Capture the cell that displays the provided text and extract its [X, Y] central coordinate. 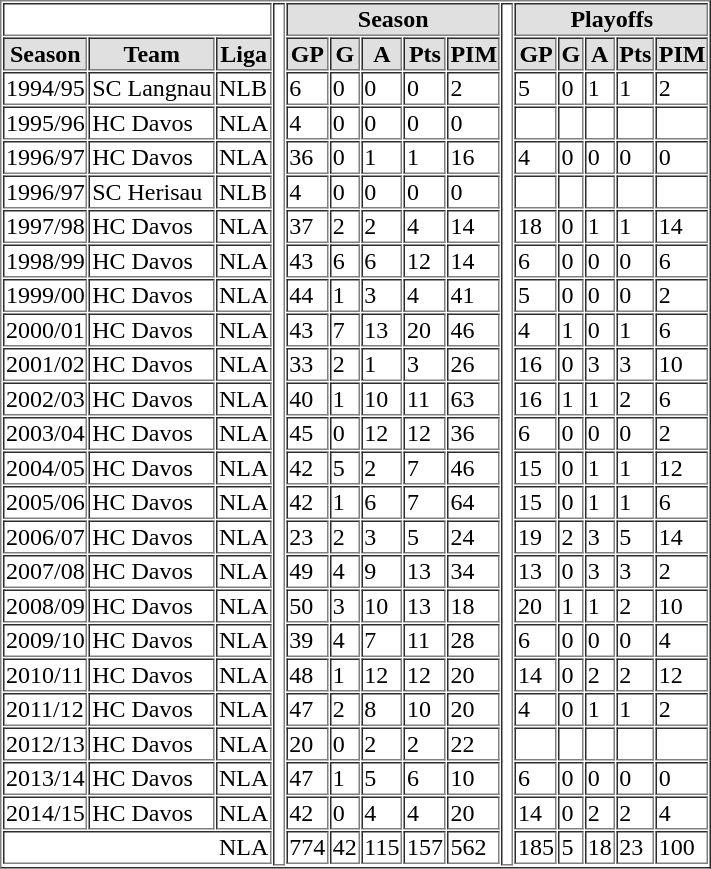
100 [682, 848]
2014/15 [46, 812]
1994/95 [46, 88]
185 [536, 848]
41 [474, 296]
49 [307, 572]
Playoffs [612, 20]
37 [307, 226]
2010/11 [46, 674]
2000/01 [46, 330]
9 [382, 572]
2002/03 [46, 398]
8 [382, 710]
50 [307, 606]
1995/96 [46, 122]
2012/13 [46, 744]
45 [307, 434]
48 [307, 674]
Team [152, 54]
562 [474, 848]
1998/99 [46, 260]
2006/07 [46, 536]
44 [307, 296]
22 [474, 744]
2001/02 [46, 364]
2003/04 [46, 434]
2007/08 [46, 572]
34 [474, 572]
33 [307, 364]
157 [425, 848]
774 [307, 848]
2013/14 [46, 778]
40 [307, 398]
2008/09 [46, 606]
64 [474, 502]
SC Herisau [152, 192]
39 [307, 640]
19 [536, 536]
28 [474, 640]
1999/00 [46, 296]
2005/06 [46, 502]
63 [474, 398]
Liga [244, 54]
2009/10 [46, 640]
2004/05 [46, 468]
115 [382, 848]
1997/98 [46, 226]
26 [474, 364]
SC Langnau [152, 88]
24 [474, 536]
2011/12 [46, 710]
